Identify which cell holds the provided text, then report its (x, y) central coordinate. 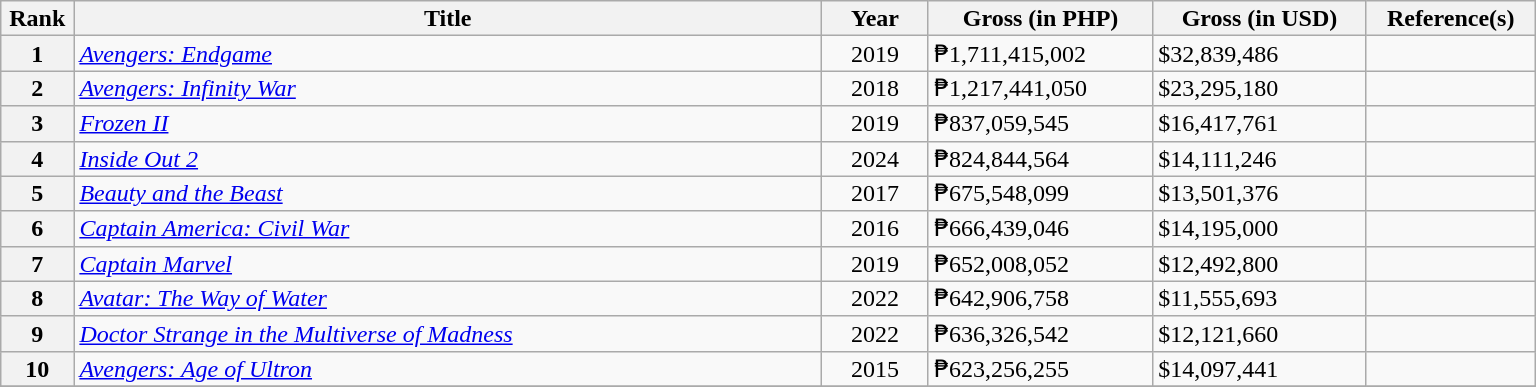
Gross (in USD) (1260, 18)
$12,121,660 (1260, 334)
2016 (876, 228)
1 (38, 54)
Title (448, 18)
Captain Marvel (448, 264)
6 (38, 228)
Captain America: Civil War (448, 228)
Year (876, 18)
$14,097,441 (1260, 368)
Avengers: Endgame (448, 54)
2015 (876, 368)
₱623,256,255 (1040, 368)
₱824,844,564 (1040, 158)
7 (38, 264)
Avengers: Infinity War (448, 88)
₱1,217,441,050 (1040, 88)
2 (38, 88)
4 (38, 158)
8 (38, 298)
$32,839,486 (1260, 54)
₱837,059,545 (1040, 124)
5 (38, 194)
Beauty and the Beast (448, 194)
₱666,439,046 (1040, 228)
₱1,711,415,002 (1040, 54)
$13,501,376 (1260, 194)
Reference(s) (1450, 18)
9 (38, 334)
Doctor Strange in the Multiverse of Madness (448, 334)
2017 (876, 194)
Gross (in PHP) (1040, 18)
₱636,326,542 (1040, 334)
₱675,548,099 (1040, 194)
$14,111,246 (1260, 158)
Inside Out 2 (448, 158)
10 (38, 368)
3 (38, 124)
Avatar: The Way of Water (448, 298)
2018 (876, 88)
$12,492,800 (1260, 264)
Avengers: Age of Ultron (448, 368)
$11,555,693 (1260, 298)
₱642,906,758 (1040, 298)
Frozen II (448, 124)
$16,417,761 (1260, 124)
$23,295,180 (1260, 88)
₱652,008,052 (1040, 264)
2024 (876, 158)
Rank (38, 18)
$14,195,000 (1260, 228)
